For the text-containing cell, return its midpoint in [x, y] coordinate format. 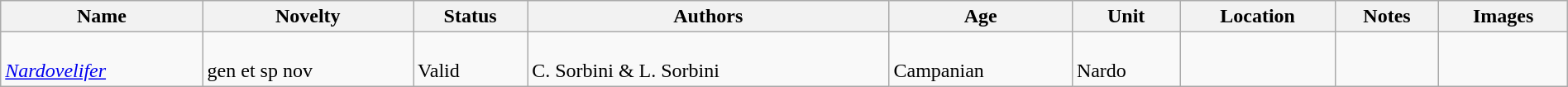
C. Sorbini & L. Sorbini [708, 60]
Nardovelifer [102, 60]
Valid [471, 60]
Name [102, 17]
Age [981, 17]
Novelty [308, 17]
Campanian [981, 60]
Nardo [1126, 60]
Status [471, 17]
Unit [1126, 17]
Location [1257, 17]
gen et sp nov [308, 60]
Notes [1387, 17]
Authors [708, 17]
Images [1503, 17]
